Search for the cell housing the specified text and yield its (X, Y) center coordinate. 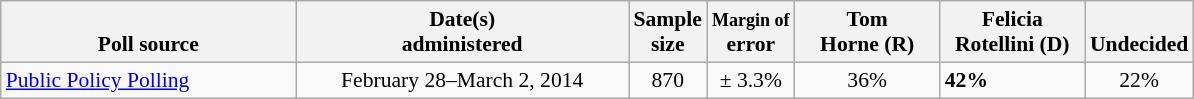
FeliciaRotellini (D) (1012, 32)
Samplesize (667, 32)
Public Policy Polling (148, 80)
Date(s)administered (462, 32)
870 (667, 80)
TomHorne (R) (868, 32)
Poll source (148, 32)
36% (868, 80)
22% (1139, 80)
Margin oferror (751, 32)
February 28–March 2, 2014 (462, 80)
± 3.3% (751, 80)
Undecided (1139, 32)
42% (1012, 80)
